Identify which cell holds the provided text, then report its (X, Y) central coordinate. 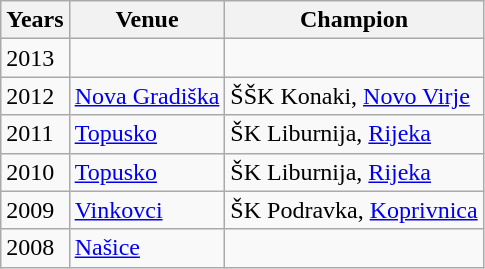
Nova Gradiška (147, 96)
Champion (354, 20)
Vinkovci (147, 210)
Našice (147, 248)
2012 (35, 96)
ŠŠK Konaki, Novo Virje (354, 96)
2008 (35, 248)
2013 (35, 58)
Venue (147, 20)
Years (35, 20)
ŠK Podravka, Koprivnica (354, 210)
2009 (35, 210)
2010 (35, 172)
2011 (35, 134)
